Locate the cell with the specified text and output its (x, y) center coordinate. 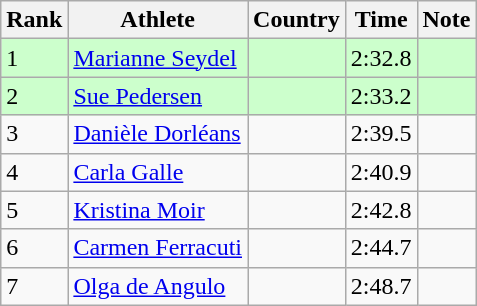
Time (381, 20)
Rank (34, 20)
2:48.7 (381, 286)
Carmen Ferracuti (158, 248)
Danièle Dorléans (158, 134)
7 (34, 286)
2:40.9 (381, 172)
4 (34, 172)
Carla Galle (158, 172)
2 (34, 96)
3 (34, 134)
2:42.8 (381, 210)
5 (34, 210)
Note (446, 20)
2:44.7 (381, 248)
Olga de Angulo (158, 286)
Kristina Moir (158, 210)
2:32.8 (381, 58)
Sue Pedersen (158, 96)
1 (34, 58)
Athlete (158, 20)
Country (297, 20)
2:33.2 (381, 96)
6 (34, 248)
2:39.5 (381, 134)
Marianne Seydel (158, 58)
